Return the [x, y] coordinate for the center point of the cell that contains the specified text.  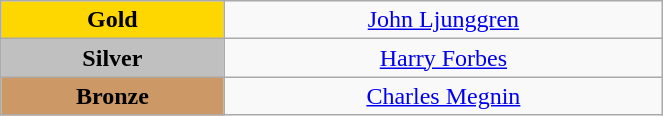
Harry Forbes [444, 58]
Gold [112, 20]
John Ljunggren [444, 20]
Silver [112, 58]
Charles Megnin [444, 96]
Bronze [112, 96]
